Output the [x, y] coordinate of the center of the cell containing the given text.  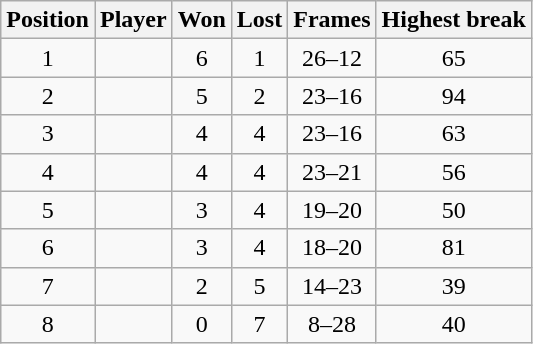
65 [454, 58]
23–21 [332, 172]
Player [133, 20]
39 [454, 286]
14–23 [332, 286]
Frames [332, 20]
18–20 [332, 248]
81 [454, 248]
94 [454, 96]
8–28 [332, 324]
26–12 [332, 58]
63 [454, 134]
Lost [259, 20]
0 [202, 324]
56 [454, 172]
40 [454, 324]
Highest break [454, 20]
50 [454, 210]
19–20 [332, 210]
Won [202, 20]
8 [48, 324]
Position [48, 20]
